Capture the cell that displays the provided text and extract its [X, Y] central coordinate. 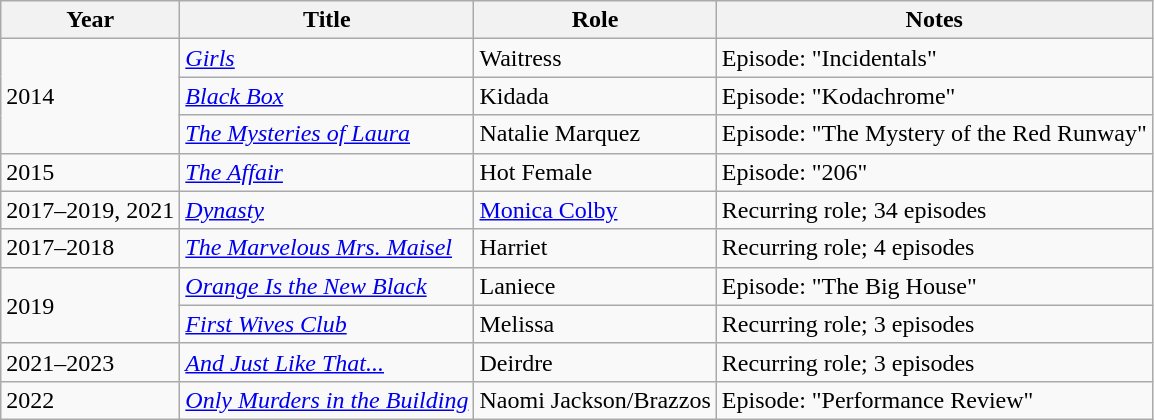
Monica Colby [595, 210]
Episode: "Performance Review" [934, 400]
Orange Is the New Black [327, 286]
Episode: "Incidentals" [934, 58]
Deirdre [595, 362]
Recurring role; 4 episodes [934, 248]
Black Box [327, 96]
Notes [934, 20]
Year [90, 20]
2019 [90, 305]
2015 [90, 172]
Episode: "The Big House" [934, 286]
2014 [90, 96]
Episode: "206" [934, 172]
Episode: "Kodachrome" [934, 96]
Title [327, 20]
The Affair [327, 172]
2017–2019, 2021 [90, 210]
Recurring role; 34 episodes [934, 210]
Naomi Jackson/Brazzos [595, 400]
Natalie Marquez [595, 134]
Episode: "The Mystery of the Red Runway" [934, 134]
Kidada [595, 96]
And Just Like That... [327, 362]
First Wives Club [327, 324]
The Mysteries of Laura [327, 134]
Hot Female [595, 172]
Dynasty [327, 210]
2021–2023 [90, 362]
2017–2018 [90, 248]
Melissa [595, 324]
Waitress [595, 58]
The Marvelous Mrs. Maisel [327, 248]
Harriet [595, 248]
Only Murders in the Building [327, 400]
Laniece [595, 286]
2022 [90, 400]
Role [595, 20]
Girls [327, 58]
